Locate the cell with the specified text and output its [x, y] center coordinate. 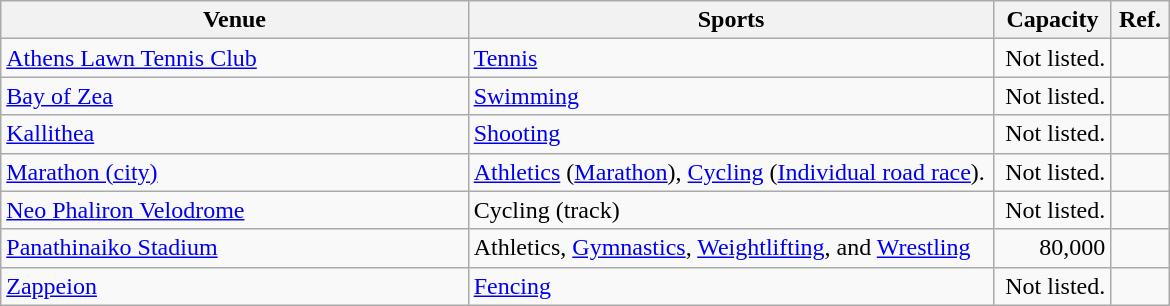
Athletics, Gymnastics, Weightlifting, and Wrestling [731, 248]
Kallithea [234, 134]
Ref. [1140, 20]
Neo Phaliron Velodrome [234, 210]
Cycling (track) [731, 210]
Bay of Zea [234, 96]
Marathon (city) [234, 172]
Capacity [1052, 20]
Zappeion [234, 286]
Swimming [731, 96]
80,000 [1052, 248]
Fencing [731, 286]
Panathinaiko Stadium [234, 248]
Athens Lawn Tennis Club [234, 58]
Tennis [731, 58]
Venue [234, 20]
Athletics (Marathon), Cycling (Individual road race). [731, 172]
Shooting [731, 134]
Sports [731, 20]
